Provide the [X, Y] coordinate of the cell's center where the given text is located.  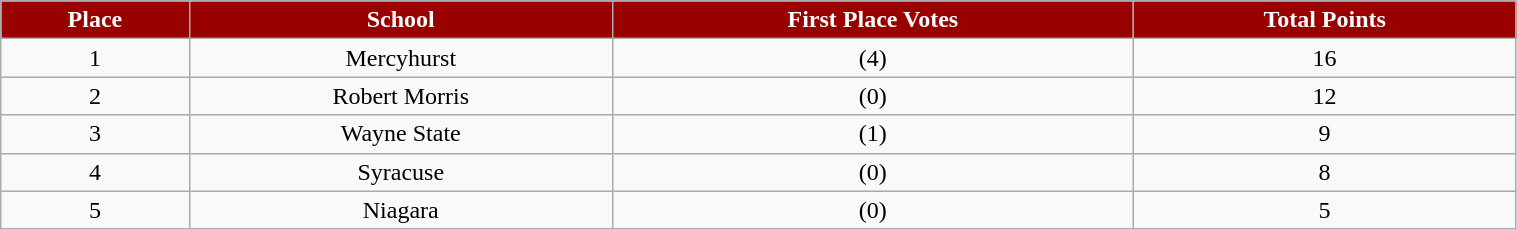
Wayne State [400, 134]
School [400, 20]
16 [1324, 58]
1 [95, 58]
Mercyhurst [400, 58]
4 [95, 172]
Syracuse [400, 172]
Niagara [400, 210]
(4) [872, 58]
2 [95, 96]
12 [1324, 96]
3 [95, 134]
Robert Morris [400, 96]
Place [95, 20]
8 [1324, 172]
9 [1324, 134]
First Place Votes [872, 20]
Total Points [1324, 20]
(1) [872, 134]
